Output the (x, y) coordinate of the center of the cell containing the given text.  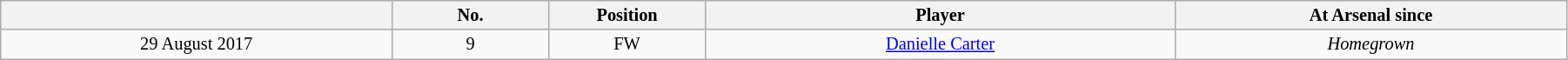
Player (941, 15)
9 (471, 44)
29 August 2017 (197, 44)
Danielle Carter (941, 44)
At Arsenal since (1371, 15)
No. (471, 15)
FW (627, 44)
Position (627, 15)
Homegrown (1371, 44)
